Pinpoint the cell where the given text exists, returning its [x, y] midpoint coordinate. 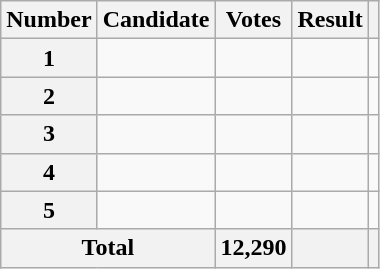
3 [49, 134]
1 [49, 58]
Result [330, 20]
Total [108, 248]
Votes [254, 20]
2 [49, 96]
4 [49, 172]
Number [49, 20]
Candidate [156, 20]
12,290 [254, 248]
5 [49, 210]
